Return (X, Y) of the center of cell containing provided text 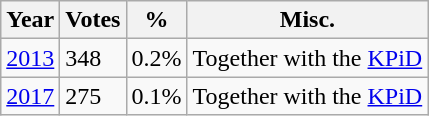
Misc. (308, 20)
0.1% (156, 96)
348 (93, 58)
% (156, 20)
275 (93, 96)
2013 (30, 58)
Year (30, 20)
Votes (93, 20)
0.2% (156, 58)
2017 (30, 96)
